Return (x, y) of the center of cell containing provided text 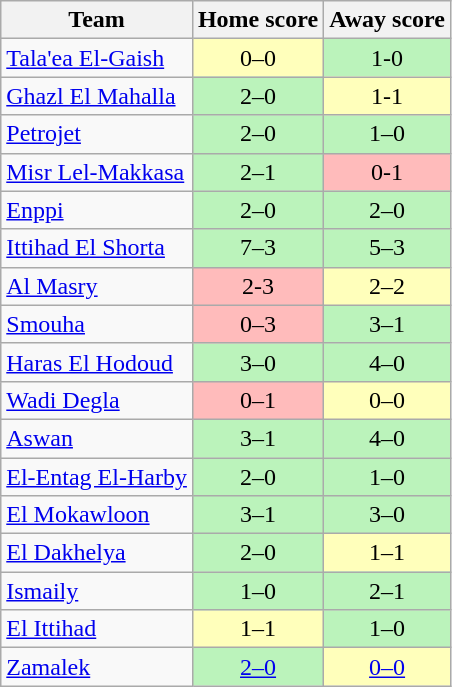
Wadi Degla (97, 400)
Aswan (97, 438)
2-3 (258, 286)
Home score (258, 20)
El Dakhelya (97, 553)
Misr Lel-Makkasa (97, 172)
1-0 (388, 58)
0-1 (388, 172)
Ghazl El Mahalla (97, 96)
7–3 (258, 248)
Al Masry (97, 286)
El Mokawloon (97, 515)
5–3 (388, 248)
Smouha (97, 324)
Ittihad El Shorta (97, 248)
0–3 (258, 324)
Team (97, 20)
Ismaily (97, 591)
Tala'ea El-Gaish (97, 58)
0–1 (258, 400)
Enppi (97, 210)
El Ittihad (97, 629)
2–2 (388, 286)
Away score (388, 20)
1-1 (388, 96)
Haras El Hodoud (97, 362)
Petrojet (97, 134)
Zamalek (97, 667)
El-Entag El-Harby (97, 477)
